Detect which cell encompasses the target text, then output its [x, y] center coordinate. 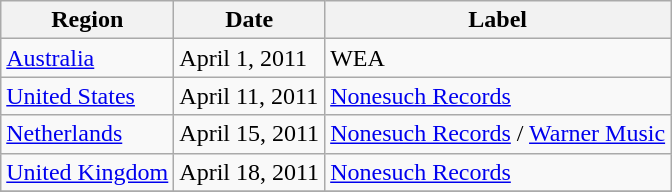
Date [250, 20]
April 1, 2011 [250, 58]
Region [88, 20]
United Kingdom [88, 172]
April 18, 2011 [250, 172]
United States [88, 96]
Australia [88, 58]
WEA [498, 58]
April 15, 2011 [250, 134]
Nonesuch Records / Warner Music [498, 134]
Label [498, 20]
Netherlands [88, 134]
April 11, 2011 [250, 96]
